Find where the given text appears and provide that cell's center as [x, y] coordinate. 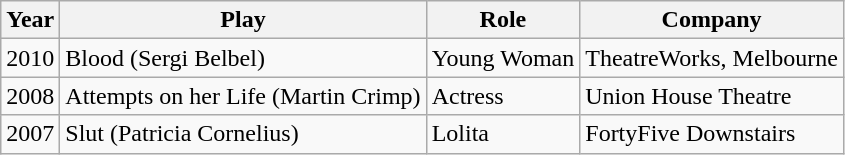
Play [243, 20]
Union House Theatre [712, 96]
2010 [30, 58]
Role [503, 20]
2007 [30, 134]
Actress [503, 96]
TheatreWorks, Melbourne [712, 58]
FortyFive Downstairs [712, 134]
Company [712, 20]
Blood (Sergi Belbel) [243, 58]
Young Woman [503, 58]
2008 [30, 96]
Year [30, 20]
Attempts on her Life (Martin Crimp) [243, 96]
Slut (Patricia Cornelius) [243, 134]
Lolita [503, 134]
